Locate the cell with the specified text and output its [x, y] center coordinate. 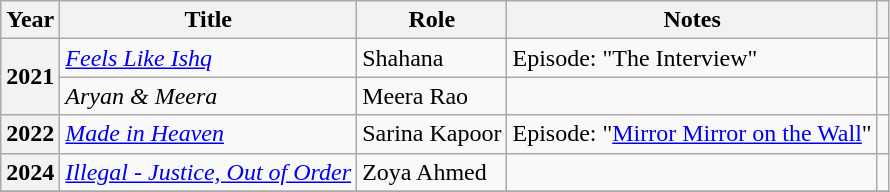
Meera Rao [432, 96]
Sarina Kapoor [432, 134]
Zoya Ahmed [432, 172]
Made in Heaven [208, 134]
2024 [30, 172]
Shahana [432, 58]
Episode: "Mirror Mirror on the Wall" [692, 134]
2022 [30, 134]
Illegal - Justice, Out of Order [208, 172]
Aryan & Meera [208, 96]
Year [30, 20]
Title [208, 20]
Notes [692, 20]
2021 [30, 77]
Episode: "The Interview" [692, 58]
Role [432, 20]
Feels Like Ishq [208, 58]
